Identify which cell holds the provided text, then report its (X, Y) central coordinate. 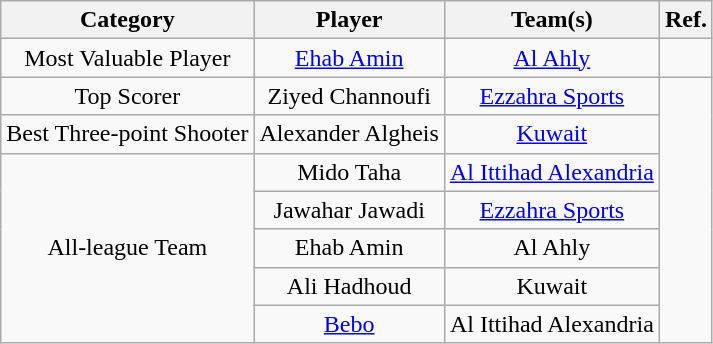
Bebo (349, 324)
Category (128, 20)
Ziyed Channoufi (349, 96)
Top Scorer (128, 96)
Most Valuable Player (128, 58)
Best Three-point Shooter (128, 134)
Ali Hadhoud (349, 286)
Jawahar Jawadi (349, 210)
All-league Team (128, 248)
Ref. (686, 20)
Team(s) (552, 20)
Player (349, 20)
Alexander Algheis (349, 134)
Mido Taha (349, 172)
